Output the (x, y) coordinate of the center of the cell containing the given text.  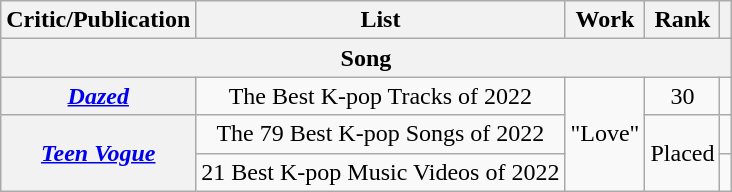
Teen Vogue (98, 153)
The 79 Best K-pop Songs of 2022 (380, 134)
Dazed (98, 96)
21 Best K-pop Music Videos of 2022 (380, 172)
"Love" (605, 134)
Song (366, 58)
Placed (682, 153)
Rank (682, 20)
The Best K-pop Tracks of 2022 (380, 96)
List (380, 20)
Critic/Publication (98, 20)
30 (682, 96)
Work (605, 20)
